Detect which cell encompasses the target text, then output its (x, y) center coordinate. 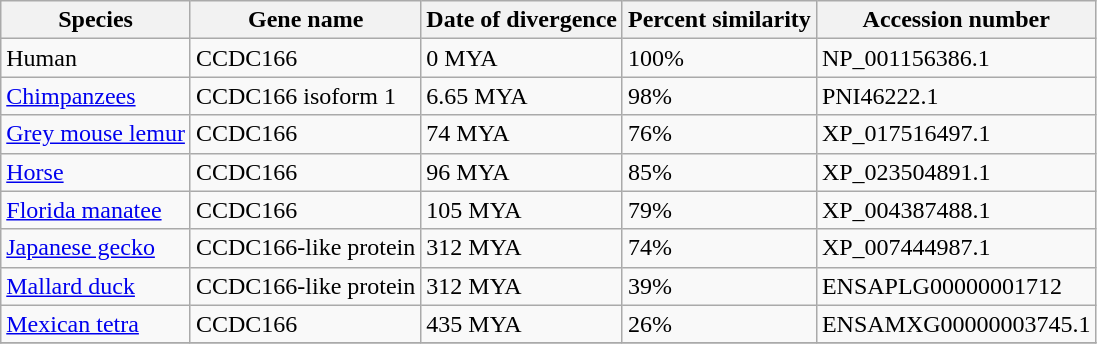
Gene name (305, 20)
Percent similarity (719, 20)
74 MYA (522, 134)
XP_004387488.1 (956, 210)
XP_017516497.1 (956, 134)
Florida manatee (96, 210)
105 MYA (522, 210)
76% (719, 134)
Japanese gecko (96, 248)
0 MYA (522, 58)
435 MYA (522, 324)
98% (719, 96)
PNI46222.1 (956, 96)
6.65 MYA (522, 96)
39% (719, 286)
Mallard duck (96, 286)
100% (719, 58)
XP_023504891.1 (956, 172)
Accession number (956, 20)
CCDC166 isoform 1 (305, 96)
26% (719, 324)
Chimpanzees (96, 96)
XP_007444987.1 (956, 248)
Mexican tetra (96, 324)
79% (719, 210)
NP_001156386.1 (956, 58)
Grey mouse lemur (96, 134)
ENSAPLG00000001712 (956, 286)
Horse (96, 172)
85% (719, 172)
Human (96, 58)
96 MYA (522, 172)
ENSAMXG00000003745.1 (956, 324)
Date of divergence (522, 20)
Species (96, 20)
74% (719, 248)
